Detect which cell encompasses the target text, then output its [x, y] center coordinate. 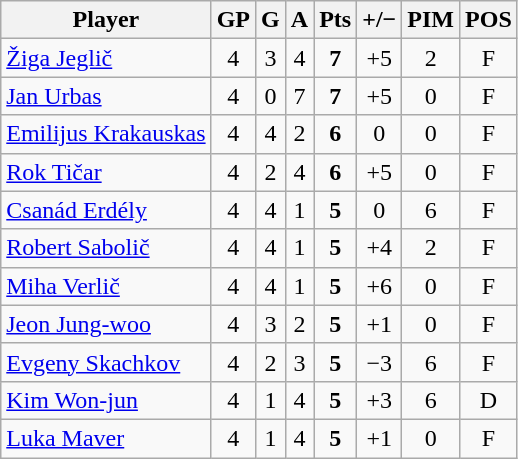
G [271, 20]
Jan Urbas [106, 96]
D [489, 400]
Evgeny Skachkov [106, 362]
GP [233, 20]
PIM [431, 20]
+/− [380, 20]
+3 [380, 400]
Luka Maver [106, 438]
+4 [380, 248]
A [299, 20]
Pts [336, 20]
Csanád Erdély [106, 210]
+6 [380, 286]
Kim Won-jun [106, 400]
Emilijus Krakauskas [106, 134]
Robert Sabolič [106, 248]
POS [489, 20]
Player [106, 20]
Žiga Jeglič [106, 58]
Miha Verlič [106, 286]
Rok Tičar [106, 172]
−3 [380, 362]
Jeon Jung-woo [106, 324]
